Locate the cell with the specified text and output its (x, y) center coordinate. 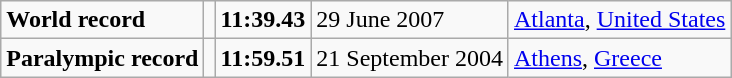
Athens, Greece (619, 58)
World record (102, 20)
29 June 2007 (410, 20)
21 September 2004 (410, 58)
11:59.51 (263, 58)
Atlanta, United States (619, 20)
Paralympic record (102, 58)
11:39.43 (263, 20)
